Locate the cell with the specified text and output its (x, y) center coordinate. 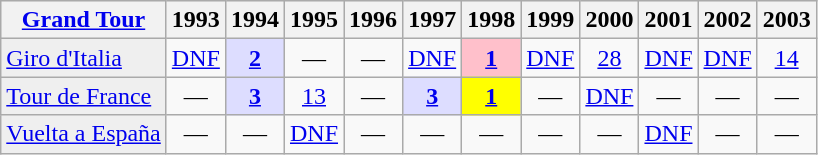
Tour de France (84, 96)
Grand Tour (84, 20)
Vuelta a España (84, 134)
13 (314, 96)
2003 (786, 20)
2 (254, 58)
1996 (374, 20)
1995 (314, 20)
2001 (668, 20)
2000 (610, 20)
1994 (254, 20)
2002 (728, 20)
14 (786, 58)
1999 (550, 20)
Giro d'Italia (84, 58)
1998 (492, 20)
1997 (432, 20)
28 (610, 58)
1993 (196, 20)
